Extract the [x, y] coordinate from the center of the cell holding the provided text.  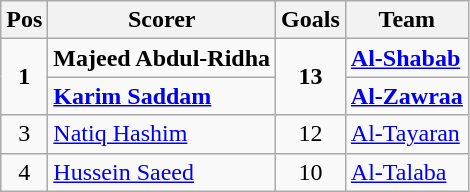
Scorer [162, 20]
4 [24, 172]
Team [406, 20]
Al-Zawraa [406, 96]
Al-Talaba [406, 172]
Goals [311, 20]
Pos [24, 20]
1 [24, 77]
Hussein Saeed [162, 172]
Karim Saddam [162, 96]
10 [311, 172]
12 [311, 134]
Al-Shabab [406, 58]
3 [24, 134]
Majeed Abdul-Ridha [162, 58]
13 [311, 77]
Al-Tayaran [406, 134]
Natiq Hashim [162, 134]
